Find where the given text appears and provide that cell's center as (X, Y) coordinate. 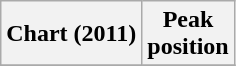
Peakposition (188, 34)
Chart (2011) (72, 34)
